Find where the given text appears and provide that cell's center as (x, y) coordinate. 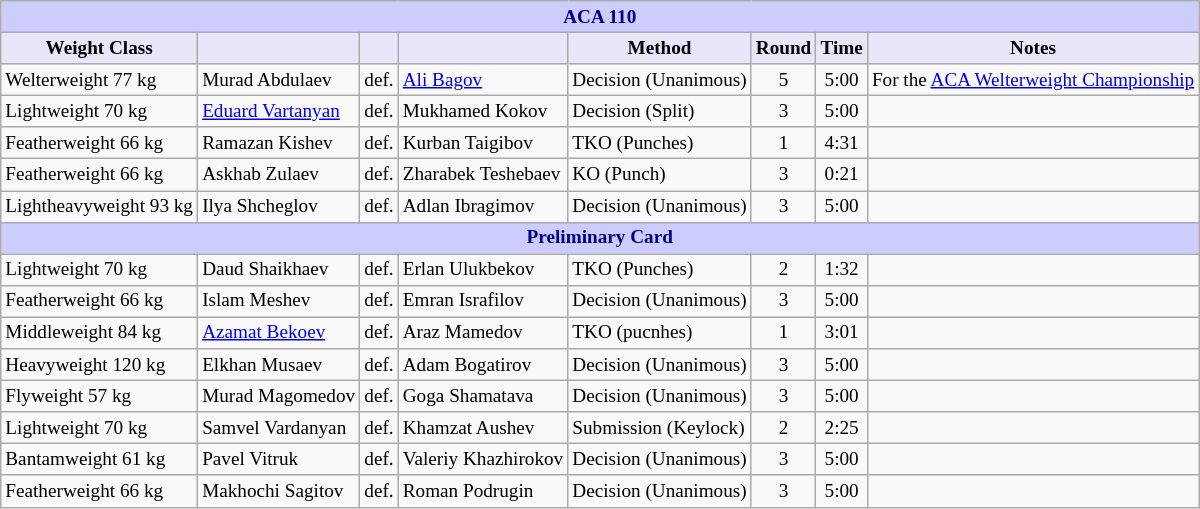
Weight Class (100, 48)
Pavel Vitruk (279, 460)
Time (842, 48)
Khamzat Aushev (483, 428)
Emran Israfilov (483, 301)
Araz Mamedov (483, 333)
Zharabek Teshebaev (483, 175)
Elkhan Musaev (279, 365)
Welterweight 77 kg (100, 80)
Bantamweight 61 kg (100, 460)
Round (784, 48)
Roman Podrugin (483, 491)
Islam Meshev (279, 301)
Askhab Zulaev (279, 175)
Notes (1032, 48)
0:21 (842, 175)
Submission (Keylock) (660, 428)
Heavyweight 120 kg (100, 365)
Decision (Split) (660, 111)
Flyweight 57 kg (100, 396)
Kurban Taigibov (483, 143)
Makhochi Sagitov (279, 491)
5 (784, 80)
Lightheavyweight 93 kg (100, 206)
KO (Punch) (660, 175)
Murad Abdulaev (279, 80)
Murad Magomedov (279, 396)
3:01 (842, 333)
Samvel Vardanyan (279, 428)
ACA 110 (600, 17)
Middleweight 84 kg (100, 333)
Eduard Vartanyan (279, 111)
Adam Bogatirov (483, 365)
TKO (pucnhes) (660, 333)
1:32 (842, 270)
Ali Bagov (483, 80)
Ilya Shcheglov (279, 206)
For the ACA Welterweight Championship (1032, 80)
Mukhamed Kokov (483, 111)
Daud Shaikhaev (279, 270)
Adlan Ibragimov (483, 206)
Erlan Ulukbekov (483, 270)
Goga Shamatava (483, 396)
Preliminary Card (600, 238)
Method (660, 48)
Valeriy Khazhirokov (483, 460)
2:25 (842, 428)
Ramazan Kishev (279, 143)
4:31 (842, 143)
Azamat Bekoev (279, 333)
